Find where the given text appears and provide that cell's center as (x, y) coordinate. 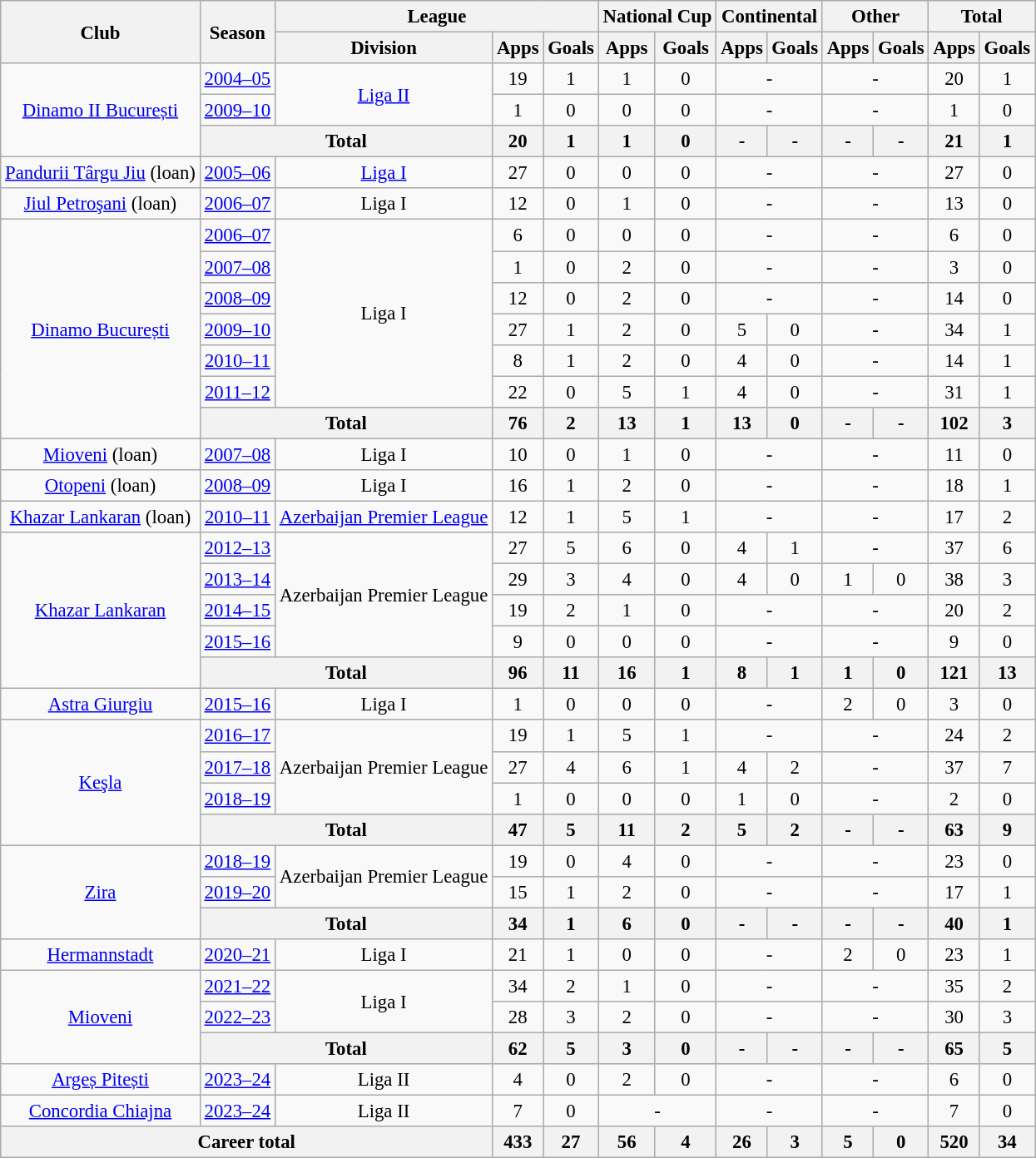
2005–06 (237, 173)
Concordia Chiajna (100, 1111)
26 (742, 1142)
76 (518, 423)
30 (954, 1017)
2013–14 (237, 580)
Hermannstadt (100, 955)
433 (518, 1142)
35 (954, 986)
29 (518, 580)
10 (518, 454)
96 (518, 673)
Jiul Petroşani (loan) (100, 204)
2011–12 (237, 392)
520 (954, 1142)
63 (954, 829)
Club (100, 32)
Career total (246, 1142)
56 (627, 1142)
31 (954, 392)
121 (954, 673)
102 (954, 423)
62 (518, 1049)
2012–13 (237, 548)
Dinamo II București (100, 110)
28 (518, 1017)
Khazar Lankaran (loan) (100, 517)
Dinamo București (100, 329)
Other (875, 17)
40 (954, 923)
Season (237, 32)
38 (954, 580)
Otopeni (loan) (100, 486)
22 (518, 392)
2014–15 (237, 611)
2022–23 (237, 1017)
Astra Giurgiu (100, 705)
Pandurii Târgu Jiu (loan) (100, 173)
47 (518, 829)
65 (954, 1049)
Continental (770, 17)
Argeș Pitești (100, 1080)
Khazar Lankaran (100, 611)
Zira (100, 892)
Keşla (100, 783)
National Cup (657, 17)
2021–22 (237, 986)
2004–05 (237, 79)
2016–17 (237, 736)
18 (954, 486)
2020–21 (237, 955)
2017–18 (237, 767)
2019–20 (237, 893)
League (438, 17)
Mioveni (100, 1017)
Division (384, 48)
15 (518, 893)
Mioveni (loan) (100, 454)
24 (954, 736)
